Determine the (x, y) coordinate at the center of the cell enclosing the given text.  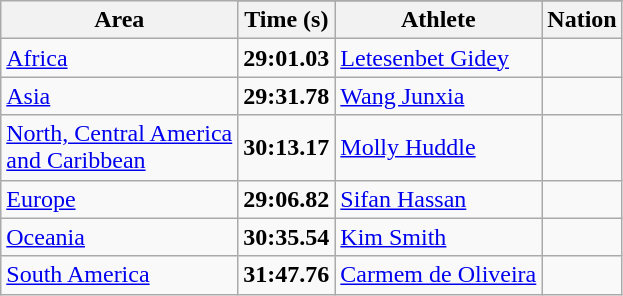
29:31.78 (286, 96)
Letesenbet Gidey (438, 58)
Sifan Hassan (438, 199)
30:35.54 (286, 237)
29:01.03 (286, 58)
Molly Huddle (438, 148)
Oceania (120, 237)
29:06.82 (286, 199)
30:13.17 (286, 148)
Wang Junxia (438, 96)
Athlete (438, 20)
Area (120, 20)
Nation (582, 20)
North, Central America and Caribbean (120, 148)
South America (120, 275)
Time (s) (286, 20)
Carmem de Oliveira (438, 275)
Europe (120, 199)
Kim Smith (438, 237)
Asia (120, 96)
31:47.76 (286, 275)
Africa (120, 58)
